Provide the [X, Y] coordinate of the cell's center where the given text is located.  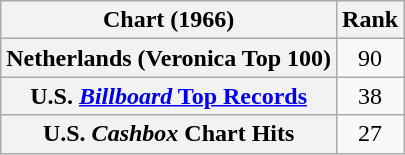
27 [370, 134]
38 [370, 96]
Chart (1966) [169, 20]
U.S. Cashbox Chart Hits [169, 134]
U.S. Billboard Top Records [169, 96]
Netherlands (Veronica Top 100) [169, 58]
90 [370, 58]
Rank [370, 20]
